Scan for the cell matching the given text and deliver its [X, Y] coordinate at center. 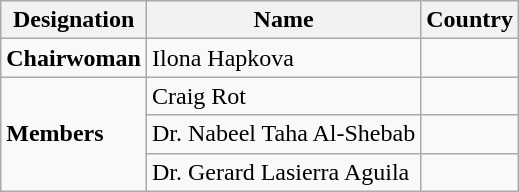
Ilona Hapkova [283, 58]
Dr. Gerard Lasierra Aguila [283, 172]
Name [283, 20]
Country [470, 20]
Designation [74, 20]
Chairwoman [74, 58]
Dr. Nabeel Taha Al-Shebab [283, 134]
Craig Rot [283, 96]
Members [74, 134]
